Locate the cell with the specified text and output its (X, Y) center coordinate. 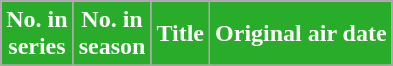
No. inseason (112, 34)
No. inseries (37, 34)
Title (180, 34)
Original air date (302, 34)
